Return [x, y] of the center of cell containing provided text 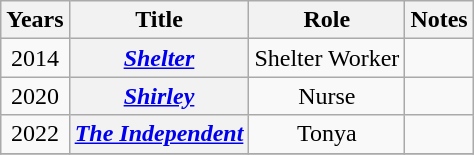
Years [35, 20]
The Independent [159, 134]
Role [327, 20]
2020 [35, 96]
Shirley [159, 96]
Title [159, 20]
Shelter Worker [327, 58]
Shelter [159, 58]
2014 [35, 58]
Tonya [327, 134]
2022 [35, 134]
Nurse [327, 96]
Notes [439, 20]
